Find where the given text appears and provide that cell's center as (x, y) coordinate. 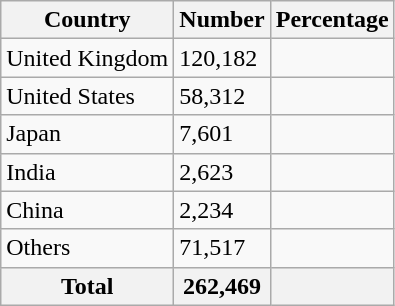
2,234 (222, 210)
58,312 (222, 96)
China (88, 210)
Total (88, 286)
71,517 (222, 248)
7,601 (222, 134)
United States (88, 96)
India (88, 172)
United Kingdom (88, 58)
Country (88, 20)
Others (88, 248)
Percentage (332, 20)
Number (222, 20)
Japan (88, 134)
2,623 (222, 172)
120,182 (222, 58)
262,469 (222, 286)
